Return (X, Y) of the center of cell containing provided text 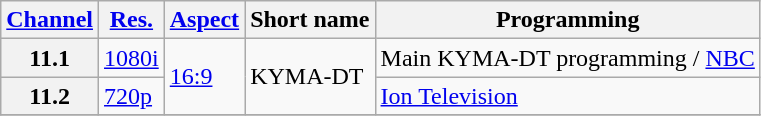
KYMA-DT (310, 77)
Programming (568, 20)
Res. (132, 20)
720p (132, 96)
Short name (310, 20)
16:9 (204, 77)
1080i (132, 58)
Main KYMA-DT programming / NBC (568, 58)
Channel (50, 20)
11.1 (50, 58)
Ion Television (568, 96)
11.2 (50, 96)
Aspect (204, 20)
